Detect which cell encompasses the target text, then output its [X, Y] center coordinate. 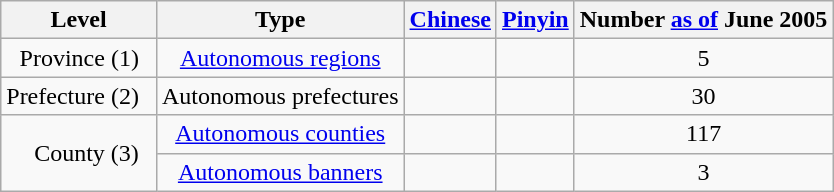
County (3) [79, 153]
Number as of June 2005 [704, 20]
Level [79, 20]
3 [704, 172]
Autonomous regions [280, 58]
Type [280, 20]
117 [704, 134]
Province (1) [79, 58]
Autonomous prefectures [280, 96]
5 [704, 58]
Prefecture (2) [79, 96]
Chinese [450, 20]
Pinyin [535, 20]
30 [704, 96]
Autonomous banners [280, 172]
Autonomous counties [280, 134]
